Scan for the cell matching the given text and deliver its (X, Y) coordinate at center. 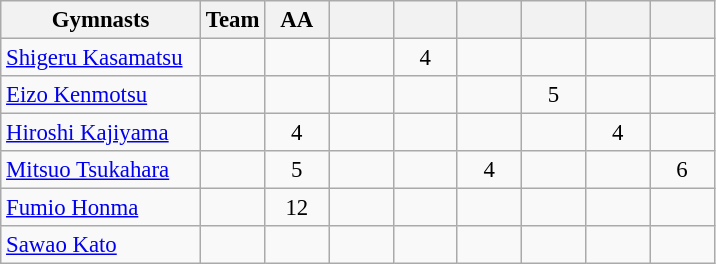
12 (297, 208)
Shigeru Kasamatsu (101, 58)
6 (682, 170)
Team (232, 20)
Fumio Honma (101, 208)
Sawao Kato (101, 245)
Eizo Kenmotsu (101, 95)
Mitsuo Tsukahara (101, 170)
Hiroshi Kajiyama (101, 133)
Gymnasts (101, 20)
AA (297, 20)
